Return the (X, Y) coordinate for the center point of the cell that contains the specified text.  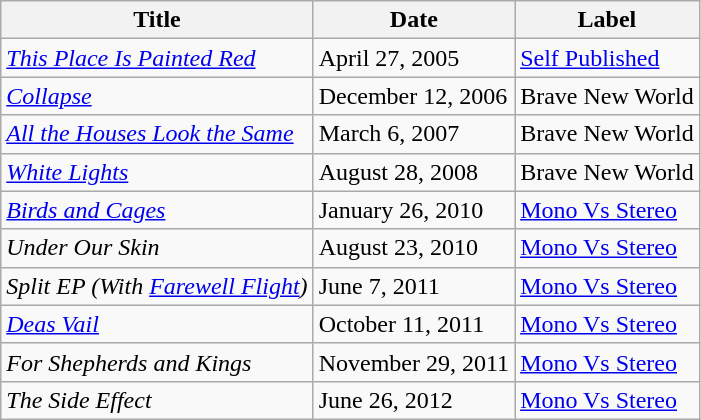
Under Our Skin (157, 248)
This Place Is Painted Red (157, 58)
November 29, 2011 (414, 362)
Date (414, 20)
January 26, 2010 (414, 210)
April 27, 2005 (414, 58)
Label (608, 20)
Deas Vail (157, 324)
The Side Effect (157, 400)
August 23, 2010 (414, 248)
December 12, 2006 (414, 96)
All the Houses Look the Same (157, 134)
Split EP (With Farewell Flight) (157, 286)
White Lights (157, 172)
Collapse (157, 96)
Self Published (608, 58)
March 6, 2007 (414, 134)
October 11, 2011 (414, 324)
June 26, 2012 (414, 400)
Title (157, 20)
Birds and Cages (157, 210)
For Shepherds and Kings (157, 362)
August 28, 2008 (414, 172)
June 7, 2011 (414, 286)
